Locate the cell with the specified text and output its (X, Y) center coordinate. 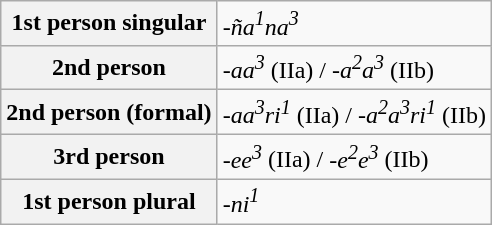
3rd person (109, 156)
-ni1 (354, 202)
-aa3 (IIa) / -a2a3 (IIb) (354, 68)
1st person singular (109, 24)
-ee3 (IIa) / -e2e3 (IIb) (354, 156)
-aa3ri1 (IIa) / -a2a3ri1 (IIb) (354, 112)
-ña1na3 (354, 24)
1st person plural (109, 202)
2nd person (109, 68)
2nd person (formal) (109, 112)
